Locate the cell with the specified text and output its [x, y] center coordinate. 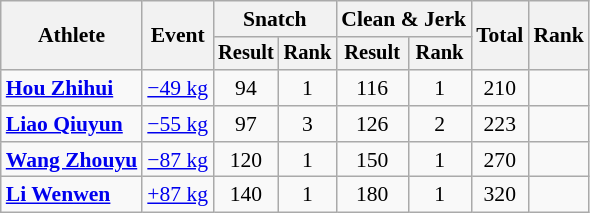
+87 kg [178, 195]
150 [372, 160]
−87 kg [178, 160]
140 [246, 195]
320 [500, 195]
270 [500, 160]
Liao Qiuyun [72, 124]
2 [440, 124]
Li Wenwen [72, 195]
210 [500, 88]
223 [500, 124]
Event [178, 36]
Hou Zhihui [72, 88]
Total [500, 36]
Clean & Jerk [404, 19]
180 [372, 195]
3 [308, 124]
126 [372, 124]
−55 kg [178, 124]
Athlete [72, 36]
120 [246, 160]
−49 kg [178, 88]
Wang Zhouyu [72, 160]
94 [246, 88]
97 [246, 124]
116 [372, 88]
Snatch [274, 19]
